From the cell containing the given text, extract its center point as (X, Y) coordinate. 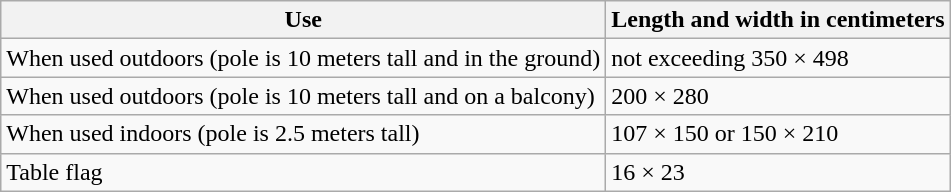
16 × 23 (778, 172)
Length and width in centimeters (778, 20)
107 × 150 or 150 × 210 (778, 134)
Use (304, 20)
200 × 280 (778, 96)
When used outdoors (pole is 10 meters tall and on a balcony) (304, 96)
Table flag (304, 172)
not exceeding 350 × 498 (778, 58)
When used indoors (pole is 2.5 meters tall) (304, 134)
When used outdoors (pole is 10 meters tall and in the ground) (304, 58)
